Identify which cell holds the provided text, then report its [X, Y] central coordinate. 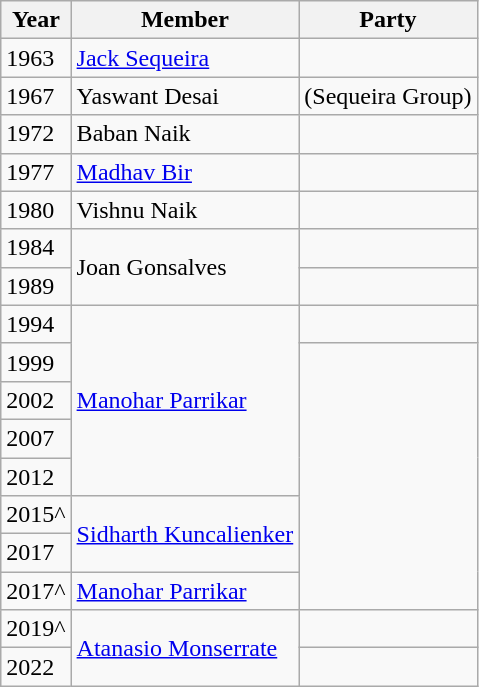
Vishnu Naik [185, 210]
2007 [36, 438]
1994 [36, 324]
2017 [36, 553]
Yaswant Desai [185, 96]
1963 [36, 58]
1977 [36, 172]
2022 [36, 667]
Joan Gonsalves [185, 267]
1967 [36, 96]
Member [185, 20]
1972 [36, 134]
Party [388, 20]
Baban Naik [185, 134]
Year [36, 20]
2012 [36, 477]
1989 [36, 286]
2017^ [36, 591]
(Sequeira Group) [388, 96]
Madhav Bir [185, 172]
2002 [36, 400]
Jack Sequeira [185, 58]
Sidharth Kuncalienker [185, 534]
2015^ [36, 515]
1999 [36, 362]
1984 [36, 248]
2019^ [36, 629]
Atanasio Monserrate [185, 648]
1980 [36, 210]
